Identify which cell holds the provided text, then report its [X, Y] central coordinate. 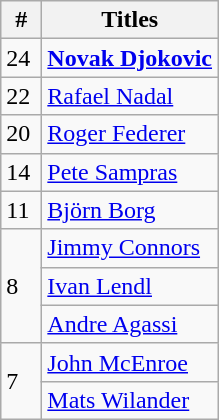
Rafael Nadal [130, 96]
7 [22, 381]
Roger Federer [130, 134]
20 [22, 134]
8 [22, 286]
John McEnroe [130, 362]
24 [22, 58]
22 [22, 96]
Björn Borg [130, 210]
Mats Wilander [130, 400]
Andre Agassi [130, 324]
# [22, 20]
Pete Sampras [130, 172]
Jimmy Connors [130, 248]
Ivan Lendl [130, 286]
11 [22, 210]
14 [22, 172]
Novak Djokovic [130, 58]
Titles [130, 20]
